Identify which cell holds the provided text, then report its (x, y) central coordinate. 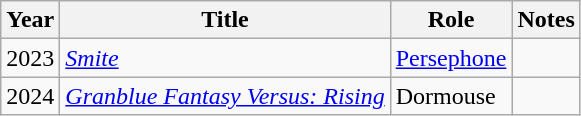
Dormouse (451, 96)
2024 (30, 96)
Title (225, 20)
Notes (546, 20)
Granblue Fantasy Versus: Rising (225, 96)
Persephone (451, 58)
Year (30, 20)
Role (451, 20)
Smite (225, 58)
2023 (30, 58)
